Pinpoint the cell where the given text exists, returning its [X, Y] midpoint coordinate. 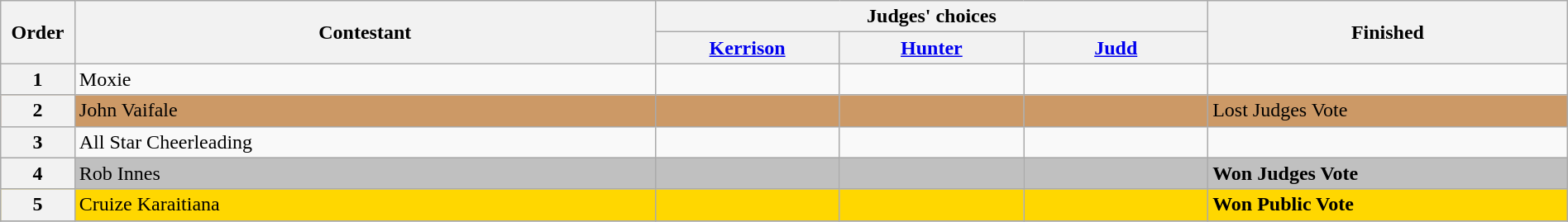
Hunter [931, 48]
Won Public Vote [1388, 205]
Kerrison [748, 48]
3 [38, 142]
Won Judges Vote [1388, 173]
Lost Judges Vote [1388, 111]
Finished [1388, 32]
5 [38, 205]
Order [38, 32]
2 [38, 111]
1 [38, 79]
Rob Innes [365, 173]
Cruize Karaitiana [365, 205]
Contestant [365, 32]
Judges' choices [931, 17]
All Star Cheerleading [365, 142]
Judd [1116, 48]
Moxie [365, 79]
4 [38, 173]
John Vaifale [365, 111]
